Locate the cell with the specified text and output its (X, Y) center coordinate. 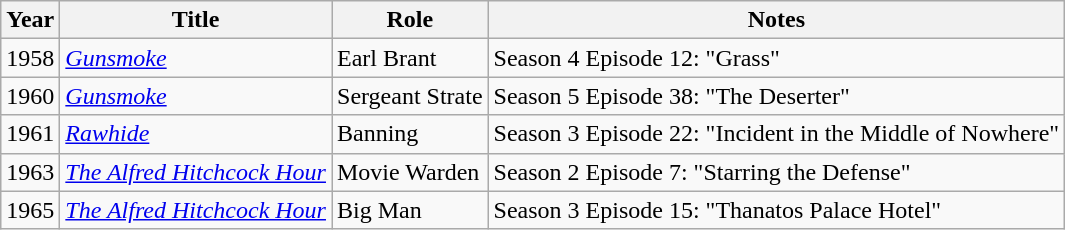
Season 2 Episode 7: "Starring the Defense" (776, 172)
Role (410, 20)
Movie Warden (410, 172)
Earl Brant (410, 58)
1965 (30, 210)
Banning (410, 134)
Sergeant Strate (410, 96)
Big Man (410, 210)
Title (196, 20)
1963 (30, 172)
Season 3 Episode 15: "Thanatos Palace Hotel" (776, 210)
Season 4 Episode 12: "Grass" (776, 58)
Rawhide (196, 134)
Year (30, 20)
Season 5 Episode 38: "The Deserter" (776, 96)
Season 3 Episode 22: "Incident in the Middle of Nowhere" (776, 134)
Notes (776, 20)
1960 (30, 96)
1958 (30, 58)
1961 (30, 134)
